Pinpoint the cell where the given text exists, returning its (X, Y) midpoint coordinate. 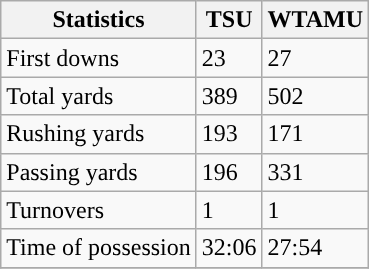
196 (229, 172)
171 (316, 134)
Turnovers (99, 210)
Time of possession (99, 248)
193 (229, 134)
502 (316, 96)
Statistics (99, 20)
Rushing yards (99, 134)
23 (229, 58)
WTAMU (316, 20)
331 (316, 172)
32:06 (229, 248)
27:54 (316, 248)
Total yards (99, 96)
Passing yards (99, 172)
389 (229, 96)
TSU (229, 20)
27 (316, 58)
First downs (99, 58)
